Output the [x, y] coordinate of the center of the cell containing the given text.  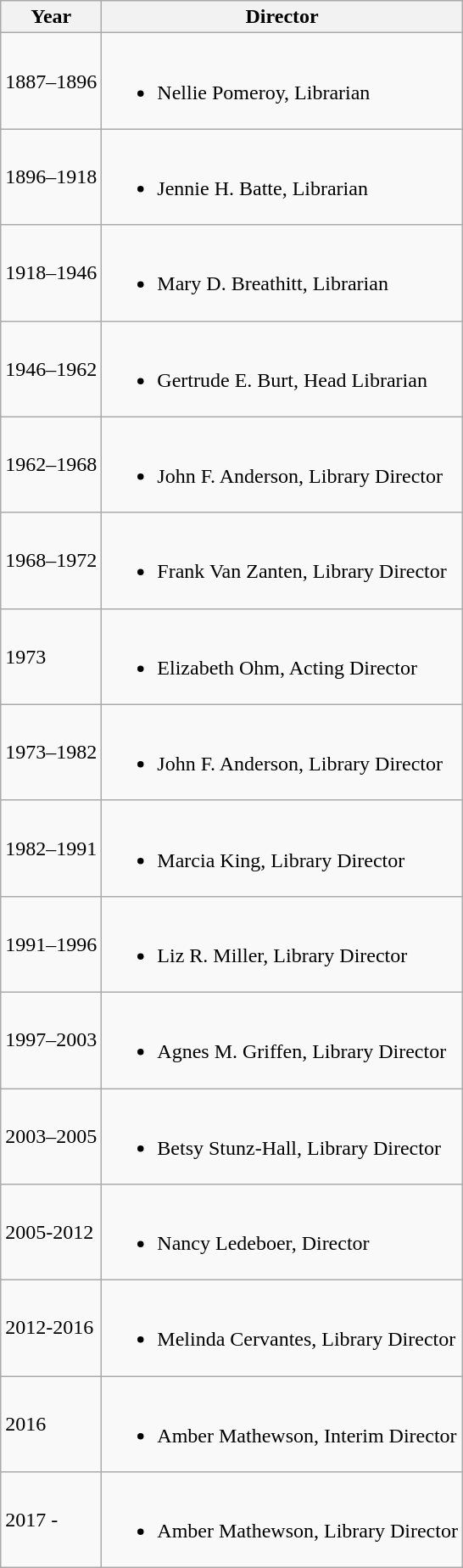
2003–2005 [51, 1135]
Agnes M. Griffen, Library Director [282, 1040]
Gertrude E. Burt, Head Librarian [282, 368]
Liz R. Miller, Library Director [282, 944]
1973–1982 [51, 752]
1973 [51, 657]
1962–1968 [51, 465]
1918–1946 [51, 273]
1887–1896 [51, 81]
Nellie Pomeroy, Librarian [282, 81]
1946–1962 [51, 368]
1991–1996 [51, 944]
2017 - [51, 1520]
Marcia King, Library Director [282, 848]
2005-2012 [51, 1232]
Nancy Ledeboer, Director [282, 1232]
1982–1991 [51, 848]
Jennie H. Batte, Librarian [282, 176]
Amber Mathewson, Interim Director [282, 1424]
1896–1918 [51, 176]
1968–1972 [51, 560]
1997–2003 [51, 1040]
Frank Van Zanten, Library Director [282, 560]
2016 [51, 1424]
Melinda Cervantes, Library Director [282, 1329]
Mary D. Breathitt, Librarian [282, 273]
Amber Mathewson, Library Director [282, 1520]
2012-2016 [51, 1329]
Betsy Stunz-Hall, Library Director [282, 1135]
Director [282, 17]
Elizabeth Ohm, Acting Director [282, 657]
Year [51, 17]
